Pinpoint the cell where the given text exists, returning its [x, y] midpoint coordinate. 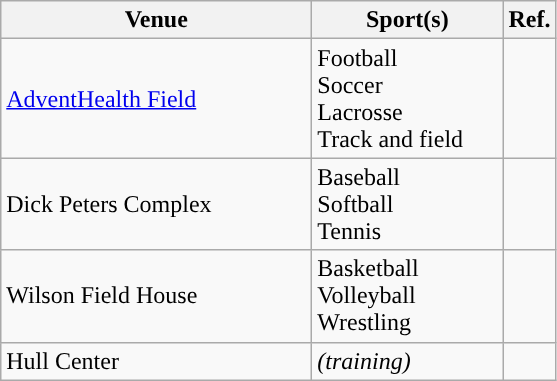
Sport(s) [408, 20]
Hull Center [156, 361]
Venue [156, 20]
(training) [408, 361]
Football Soccer Lacrosse Track and field [408, 98]
Dick Peters Complex [156, 204]
Basketball Volleyball Wrestling [408, 296]
Baseball Softball Tennis [408, 204]
AdventHealth Field [156, 98]
Wilson Field House [156, 296]
Ref. [530, 20]
